Identify which cell holds the provided text, then report its (X, Y) central coordinate. 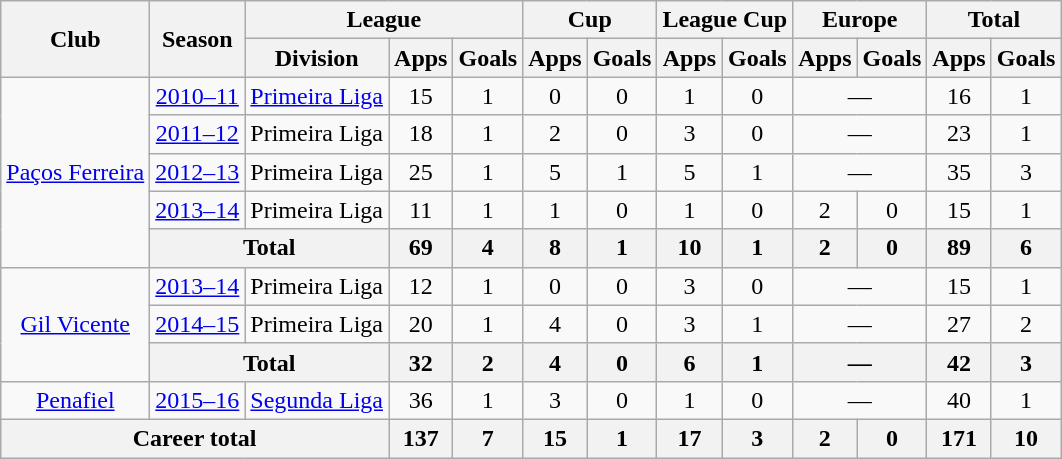
20 (421, 324)
Penafiel (76, 400)
2011–12 (198, 134)
7 (488, 438)
Career total (195, 438)
42 (959, 362)
40 (959, 400)
Gil Vicente (76, 324)
171 (959, 438)
17 (690, 438)
League Cup (725, 20)
11 (421, 210)
18 (421, 134)
12 (421, 286)
8 (555, 248)
2012–13 (198, 172)
32 (421, 362)
25 (421, 172)
Europe (860, 20)
89 (959, 248)
137 (421, 438)
23 (959, 134)
2014–15 (198, 324)
35 (959, 172)
16 (959, 96)
36 (421, 400)
Paços Ferreira (76, 172)
Season (198, 39)
League (384, 20)
2010–11 (198, 96)
27 (959, 324)
Segunda Liga (317, 400)
Division (317, 58)
69 (421, 248)
Cup (590, 20)
2015–16 (198, 400)
Club (76, 39)
